For the text-containing cell, return its midpoint in (x, y) coordinate format. 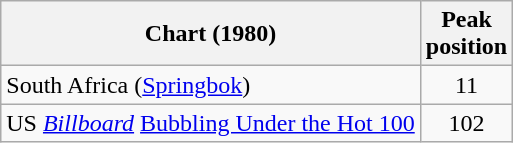
102 (466, 123)
11 (466, 85)
US Billboard Bubbling Under the Hot 100 (211, 123)
Peakposition (466, 34)
Chart (1980) (211, 34)
South Africa (Springbok) (211, 85)
